Return (X, Y) of the center of cell containing provided text 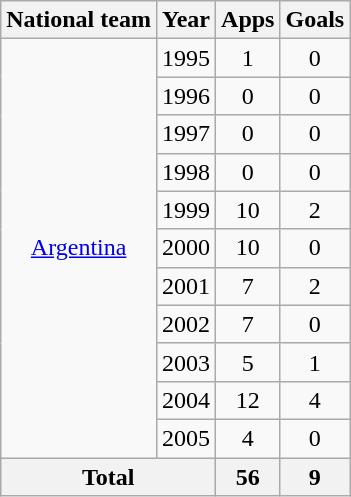
Apps (248, 20)
56 (248, 477)
Argentina (79, 248)
National team (79, 20)
1998 (186, 172)
1999 (186, 210)
Goals (315, 20)
2003 (186, 362)
2002 (186, 324)
2004 (186, 400)
1996 (186, 96)
12 (248, 400)
1995 (186, 58)
9 (315, 477)
Year (186, 20)
2000 (186, 248)
1997 (186, 134)
2001 (186, 286)
Total (108, 477)
2005 (186, 438)
5 (248, 362)
